Output the [X, Y] coordinate of the center of the cell containing the given text.  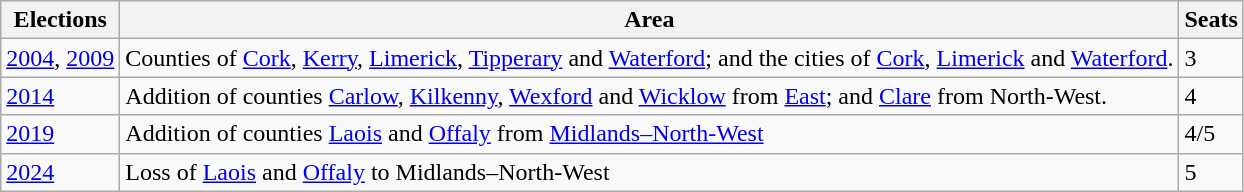
Seats [1211, 20]
Counties of Cork, Kerry, Limerick, Tipperary and Waterford; and the cities of Cork, Limerick and Waterford. [650, 58]
Area [650, 20]
5 [1211, 172]
Loss of Laois and Offaly to Midlands–North-West [650, 172]
3 [1211, 58]
Elections [60, 20]
Addition of counties Laois and Offaly from Midlands–North-West [650, 134]
2024 [60, 172]
Addition of counties Carlow, Kilkenny, Wexford and Wicklow from East; and Clare from North-West. [650, 96]
4/5 [1211, 134]
2014 [60, 96]
2019 [60, 134]
4 [1211, 96]
2004, 2009 [60, 58]
